Locate the cell with the specified text and output its (X, Y) center coordinate. 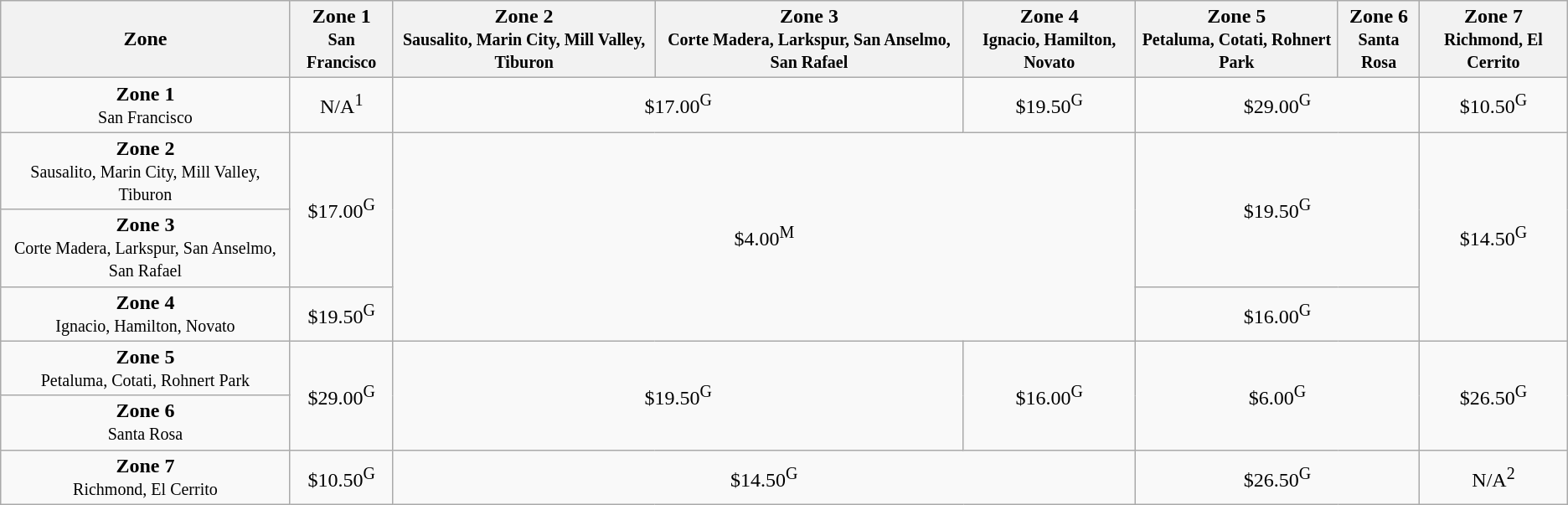
N/A1 (342, 106)
N/A2 (1494, 477)
$4.00M (764, 236)
$6.00G (1277, 395)
Zone (146, 39)
